Provide the (X, Y) coordinate of the cell's center where the given text is located.  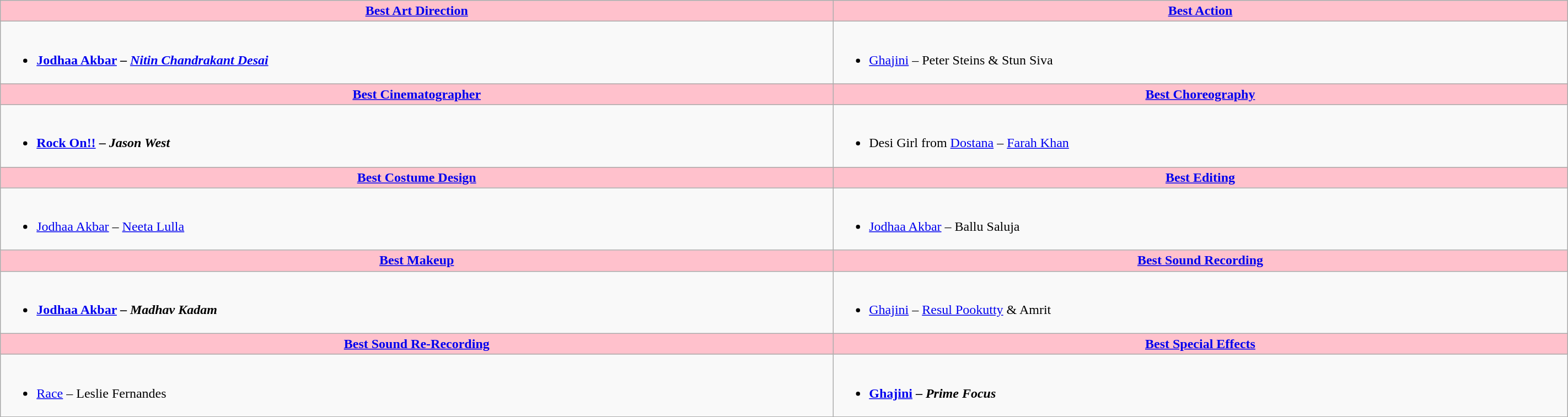
Jodhaa Akbar – Neeta Lulla (417, 219)
Ghajini – Resul Pookutty & Amrit (1201, 302)
Best Costume Design (417, 177)
Best Makeup (417, 261)
Ghajini – Prime Focus (1201, 386)
Best Action (1201, 11)
Rock On!! – Jason West (417, 136)
Desi Girl from Dostana – Farah Khan (1201, 136)
Best Editing (1201, 177)
Best Art Direction (417, 11)
Best Sound Recording (1201, 261)
Jodhaa Akbar – Madhav Kadam (417, 302)
Best Special Effects (1201, 344)
Jodhaa Akbar – Ballu Saluja (1201, 219)
Jodhaa Akbar – Nitin Chandrakant Desai (417, 53)
Best Cinematographer (417, 94)
Race – Leslie Fernandes (417, 386)
Best Choreography (1201, 94)
Best Sound Re-Recording (417, 344)
Ghajini – Peter Steins & Stun Siva (1201, 53)
